Pinpoint the cell where the given text exists, returning its (x, y) midpoint coordinate. 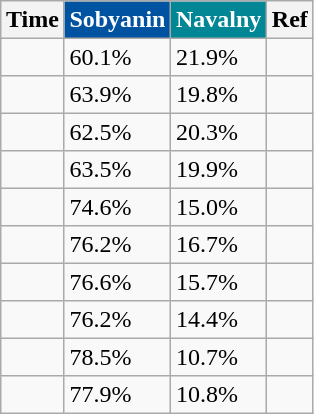
62.5% (118, 132)
15.7% (219, 282)
63.5% (118, 170)
77.9% (118, 395)
15.0% (219, 207)
Time (32, 20)
78.5% (118, 357)
14.4% (219, 320)
63.9% (118, 95)
19.8% (219, 95)
Navalny (219, 20)
76.6% (118, 282)
21.9% (219, 57)
16.7% (219, 245)
Ref (290, 20)
10.7% (219, 357)
74.6% (118, 207)
60.1% (118, 57)
19.9% (219, 170)
10.8% (219, 395)
Sobyanin (118, 20)
20.3% (219, 132)
